Provide the [X, Y] coordinate of the cell's center where the given text is located.  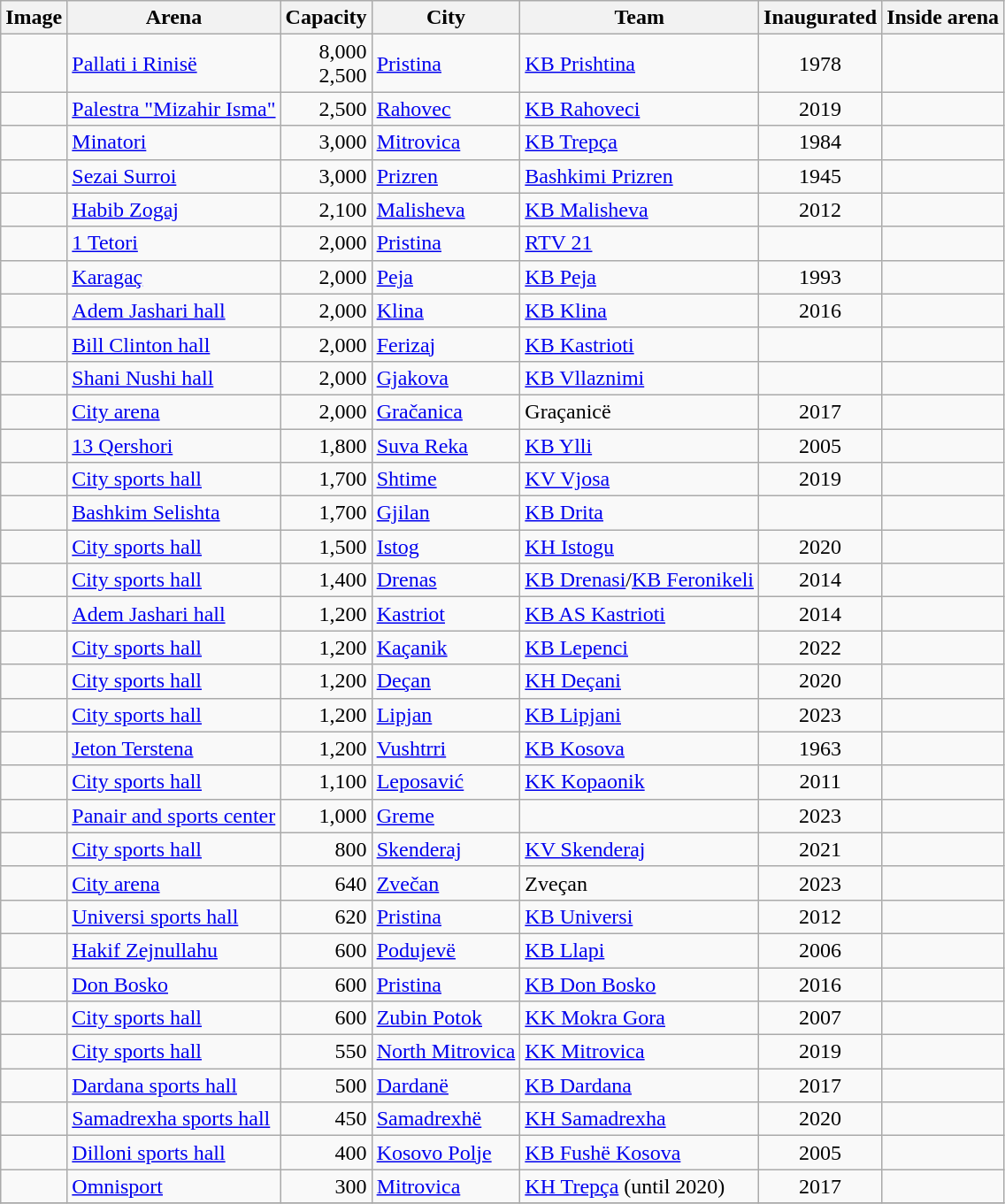
KB Drenasi/KB Feronikeli [640, 580]
800 [326, 849]
1984 [821, 142]
Dardana sports hall [173, 1085]
Gjakova [446, 378]
Rahovec [446, 109]
Drenas [446, 580]
Team [640, 18]
2021 [821, 849]
KB Drita [640, 513]
Palestra "Mizahir Isma" [173, 109]
Image [34, 18]
Deçan [446, 681]
KB Kastrioti [640, 344]
Pallati i Rinisë [173, 64]
KH Istogu [640, 547]
City [446, 18]
Jeton Terstena [173, 748]
Inaugurated [821, 18]
Omnisport [173, 1186]
Graçanicë [640, 411]
Shani Nushi hall [173, 378]
2022 [821, 648]
Bill Clinton hall [173, 344]
KB Rahoveci [640, 109]
Zvečan [446, 883]
1,000 [326, 816]
KB Klina [640, 311]
KB Llapi [640, 950]
Suva Reka [446, 445]
KB Lipjani [640, 715]
1,500 [326, 547]
KB Lepenci [640, 648]
KH Trepça (until 2020) [640, 1186]
KB AS Kastrioti [640, 614]
Kaçanik [446, 648]
KB Peja [640, 277]
2011 [821, 782]
2,500 [326, 109]
RTV 21 [640, 243]
KH Samadrexha [640, 1119]
620 [326, 916]
KB Prishtina [640, 64]
2007 [821, 1018]
Universi sports hall [173, 916]
640 [326, 883]
Leposavić [446, 782]
KV Skenderaj [640, 849]
Vushtrri [446, 748]
Prizren [446, 176]
Gjilan [446, 513]
KB Universi [640, 916]
8,000 2,500 [326, 64]
Podujevë [446, 950]
KB Ylli [640, 445]
Samadrexhë [446, 1119]
Greme [446, 816]
Kosovo Polje [446, 1153]
Ferizaj [446, 344]
Istog [446, 547]
KB Vllaznimi [640, 378]
1993 [821, 277]
Skenderaj [446, 849]
KB Malisheva [640, 210]
13 Qershori [173, 445]
Lipjan [446, 715]
KH Deçani [640, 681]
Samadrexha sports hall [173, 1119]
KK Kopaonik [640, 782]
Capacity [326, 18]
KB Don Bosko [640, 985]
Malisheva [446, 210]
1,400 [326, 580]
KB Trepça [640, 142]
KB Kosova [640, 748]
Gračanica [446, 411]
400 [326, 1153]
1 Tetori [173, 243]
450 [326, 1119]
Bashkimi Prizren [640, 176]
Zveçan [640, 883]
Peja [446, 277]
Kastriot [446, 614]
Zubin Potok [446, 1018]
2006 [821, 950]
Minatori [173, 142]
1,100 [326, 782]
Shtime [446, 479]
1945 [821, 176]
Klina [446, 311]
550 [326, 1052]
KK Mokra Gora [640, 1018]
North Mitrovica [446, 1052]
Panair and sports center [173, 816]
Don Bosko [173, 985]
Arena [173, 18]
Bashkim Selishta [173, 513]
2,100 [326, 210]
1963 [821, 748]
Hakif Zejnullahu [173, 950]
Dardanë [446, 1085]
Dilloni sports hall [173, 1153]
Habib Zogaj [173, 210]
500 [326, 1085]
Inside arena [943, 18]
KB Dardana [640, 1085]
KK Mitrovica [640, 1052]
300 [326, 1186]
Karagaç [173, 277]
1978 [821, 64]
KV Vjosa [640, 479]
1,800 [326, 445]
KB Fushë Kosova [640, 1153]
Sezai Surroi [173, 176]
